Pinpoint the cell where the given text exists, returning its (X, Y) midpoint coordinate. 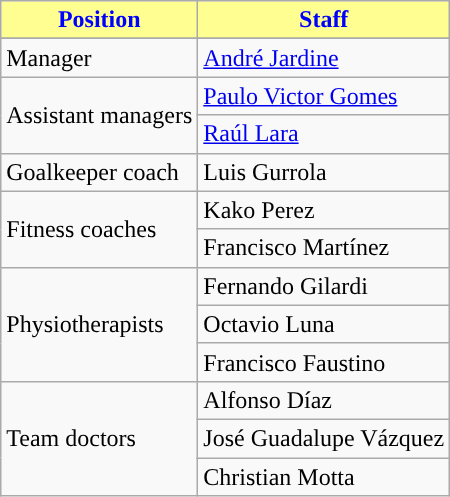
Staff (324, 20)
Assistant managers (100, 115)
Fitness coaches (100, 229)
Kako Perez (324, 210)
Octavio Luna (324, 324)
Raúl Lara (324, 134)
Fernando Gilardi (324, 286)
José Guadalupe Vázquez (324, 438)
Paulo Victor Gomes (324, 96)
Christian Motta (324, 477)
Physiotherapists (100, 324)
Luis Gurrola (324, 172)
Team doctors (100, 438)
Position (100, 20)
Goalkeeper coach (100, 172)
Francisco Faustino (324, 362)
Manager (100, 58)
André Jardine (324, 58)
Francisco Martínez (324, 248)
Alfonso Díaz (324, 400)
